For the text-containing cell, return its midpoint in (X, Y) coordinate format. 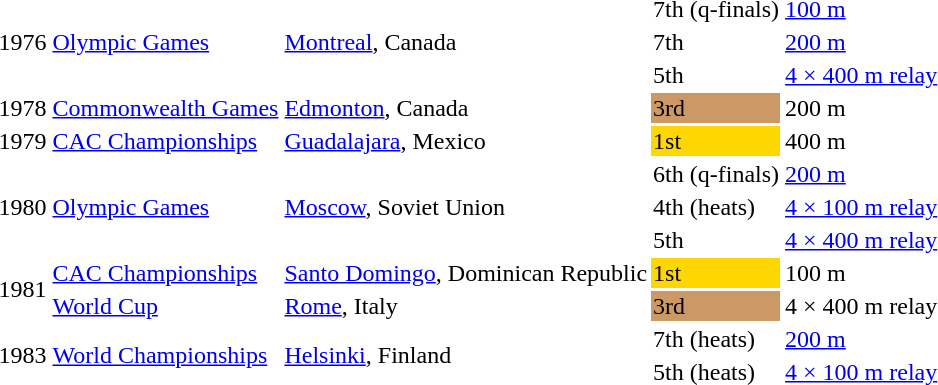
World Cup (166, 306)
6th (q-finals) (716, 174)
4th (heats) (716, 207)
Santo Domingo, Dominican Republic (466, 273)
Moscow, Soviet Union (466, 207)
7th (716, 42)
Commonwealth Games (166, 108)
Olympic Games (166, 207)
Rome, Italy (466, 306)
7th (heats) (716, 339)
Guadalajara, Mexico (466, 141)
Edmonton, Canada (466, 108)
